Search for the cell housing the specified text and yield its (X, Y) center coordinate. 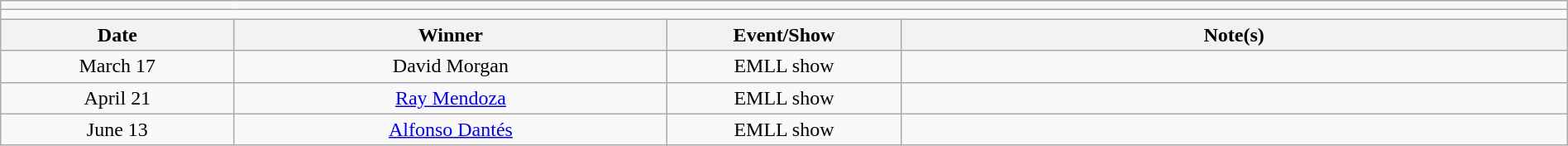
Winner (451, 35)
June 13 (117, 129)
Alfonso Dantés (451, 129)
Ray Mendoza (451, 98)
Note(s) (1234, 35)
March 17 (117, 66)
Event/Show (784, 35)
David Morgan (451, 66)
Date (117, 35)
April 21 (117, 98)
